Capture the cell that displays the provided text and extract its (X, Y) central coordinate. 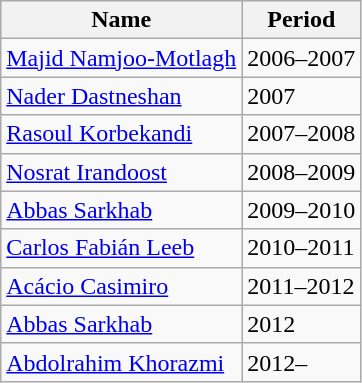
Nosrat Irandoost (122, 172)
2012 (302, 324)
2010–2011 (302, 248)
2009–2010 (302, 210)
Name (122, 20)
2012– (302, 362)
2007–2008 (302, 134)
Majid Namjoo-Motlagh (122, 58)
2006–2007 (302, 58)
Nader Dastneshan (122, 96)
Abdolrahim Khorazmi (122, 362)
Carlos Fabián Leeb (122, 248)
2007 (302, 96)
Rasoul Korbekandi (122, 134)
2008–2009 (302, 172)
2011–2012 (302, 286)
Acácio Casimiro (122, 286)
Period (302, 20)
